Scan for the cell matching the given text and deliver its (x, y) coordinate at center. 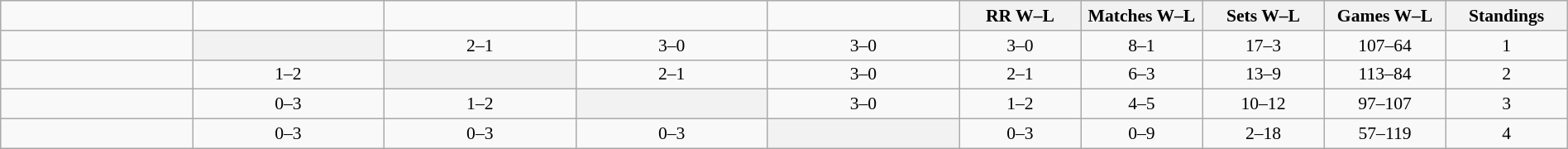
2 (1507, 74)
Sets W–L (1264, 16)
1 (1507, 46)
97–107 (1384, 104)
13–9 (1264, 74)
Matches W–L (1141, 16)
6–3 (1141, 74)
4–5 (1141, 104)
10–12 (1264, 104)
4 (1507, 134)
113–84 (1384, 74)
Games W–L (1384, 16)
107–64 (1384, 46)
Standings (1507, 16)
2–18 (1264, 134)
57–119 (1384, 134)
17–3 (1264, 46)
8–1 (1141, 46)
3 (1507, 104)
0–9 (1141, 134)
RR W–L (1021, 16)
